Find where the given text appears and provide that cell's center as [X, Y] coordinate. 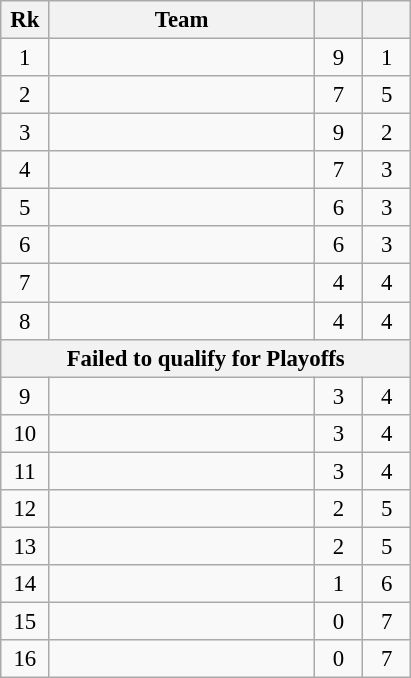
15 [25, 621]
14 [25, 584]
11 [25, 471]
Rk [25, 20]
16 [25, 659]
12 [25, 509]
13 [25, 546]
Team [182, 20]
Failed to qualify for Playoffs [206, 358]
10 [25, 433]
8 [25, 321]
